Locate the cell with the specified text and output its [X, Y] center coordinate. 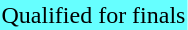
Qualified for finals [94, 15]
